From the cell containing the given text, extract its center point as [x, y] coordinate. 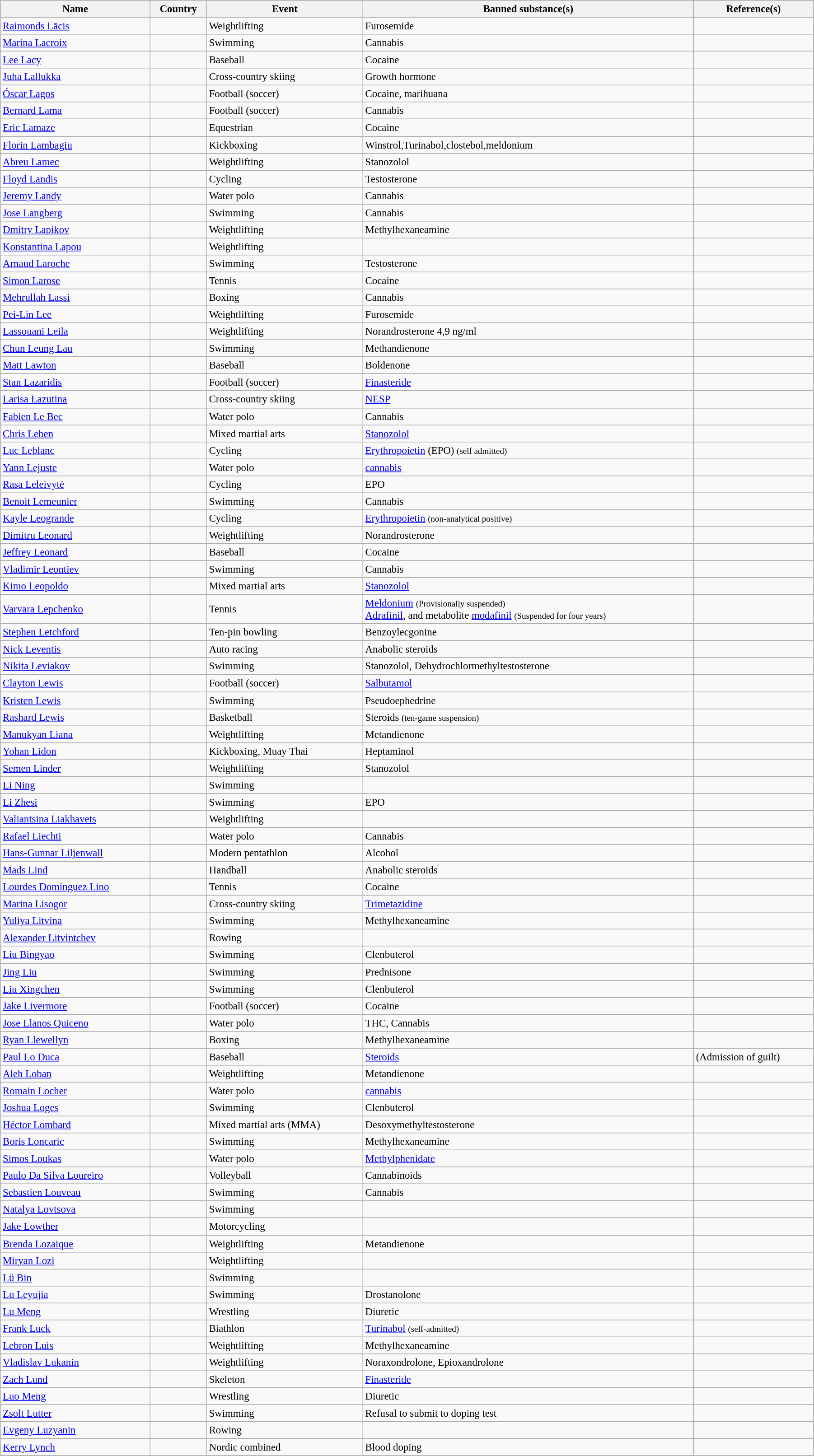
Ten-pin bowling [285, 632]
Refusal to submit to doping test [528, 1414]
Boldenone [528, 365]
Nick Leventis [75, 649]
Liu Xingchen [75, 989]
Motorcycling [285, 1227]
Li Ning [75, 785]
Volleyball [285, 1176]
Mehrullah Lassi [75, 298]
Vladimir Leontiev [75, 569]
Brenda Lozaique [75, 1244]
Skeleton [285, 1379]
Erythropoietin (EPO) (self admitted) [528, 450]
Lee Lacy [75, 60]
Chris Leben [75, 434]
Erythropoietin (non-analytical positive) [528, 518]
Juha Lallukka [75, 77]
Alcohol [528, 853]
Auto racing [285, 649]
Sebastien Louveau [75, 1193]
Trimetazidine [528, 904]
Winstrol,Turinabol,clostebol,meldonium [528, 145]
Handball [285, 870]
Kristen Lewis [75, 700]
Luc Leblanc [75, 450]
Reference(s) [753, 9]
Event [285, 9]
Stan Lazaridis [75, 383]
Chun Leung Lau [75, 349]
(Admission of guilt) [753, 1057]
Mads Lind [75, 870]
Hans-Gunnar Liljenwall [75, 853]
Steroids (ten-game suspension) [528, 717]
Norandrosterone 4,9 ng/ml [528, 331]
Turinabol (self-admitted) [528, 1329]
Raimonds Lācis [75, 26]
Kerry Lynch [75, 1447]
Basketball [285, 717]
Steroids [528, 1057]
Dimitru Leonard [75, 535]
Equestrian [285, 128]
Lu Meng [75, 1311]
Jeremy Landy [75, 196]
Lourdes Domínguez Lino [75, 887]
Varvara Lepchenko [75, 610]
Jose Llanos Quiceno [75, 1023]
Kickboxing [285, 145]
Fabien Le Bec [75, 416]
Luo Meng [75, 1396]
Desoxymethyltestosterone [528, 1125]
Yuliya Litvina [75, 921]
Rasa Leleivytė [75, 485]
Methandienone [528, 349]
Marina Lacroix [75, 43]
Evgeny Luzyanin [75, 1430]
Lassouani Leila [75, 331]
Valiantsina Liakhavets [75, 819]
Manukyan Liana [75, 734]
Alexander Litvintchev [75, 938]
Frank Luck [75, 1329]
Boris Loncaric [75, 1142]
Banned substance(s) [528, 9]
Paul Lo Duca [75, 1057]
Lebron Luis [75, 1345]
Rafael Liechti [75, 836]
Florin Lambagiu [75, 145]
Methylphenidate [528, 1159]
Eric Lamaze [75, 128]
Pei-Lin Lee [75, 315]
Semen Linder [75, 768]
Bernard Lama [75, 111]
Rashard Lewis [75, 717]
Zach Lund [75, 1379]
Vladislav Lukanin [75, 1363]
Name [75, 9]
Aleh Loban [75, 1074]
Drostanolone [528, 1294]
Romain Locher [75, 1091]
Nikita Leviakov [75, 666]
Paulo Da Silva Loureiro [75, 1176]
Kayle Leogrande [75, 518]
Yann Lejuste [75, 467]
Yohan Lidon [75, 751]
Biathlon [285, 1329]
Prednisone [528, 972]
Benoit Lemeunier [75, 501]
Arnaud Laroche [75, 264]
Nordic combined [285, 1447]
Kimo Leopoldo [75, 586]
Clayton Lewis [75, 683]
Meldonium (Provisionally suspended) Adrafinil, and metabolite modafinil (Suspended for four years) [528, 610]
Mixed martial arts (MMA) [285, 1125]
Blood doping [528, 1447]
Country [178, 9]
Lu Leyujia [75, 1294]
Matt Lawton [75, 365]
Modern pentathlon [285, 853]
Jeffrey Leonard [75, 552]
Joshua Loges [75, 1108]
Lü Bin [75, 1278]
Heptaminol [528, 751]
Kickboxing, Muay Thai [285, 751]
Li Zhesi [75, 802]
Norandrosterone [528, 535]
Ryan Llewellyn [75, 1040]
Larisa Lazutina [75, 400]
Miryan Lozi [75, 1260]
Benzoylecgonine [528, 632]
Zsolt Lutter [75, 1414]
Stanozolol, Dehydrochlormethyltestosterone [528, 666]
Noraxondrolone, Epioxandrolone [528, 1363]
Cannabinoids [528, 1176]
Simon Larose [75, 280]
Simos Loukas [75, 1159]
Cocaine, marihuana [528, 94]
Dmitry Lapikov [75, 230]
Óscar Lagos [75, 94]
Growth hormone [528, 77]
NESP [528, 400]
Stephen Letchford [75, 632]
Salbutamol [528, 683]
Jake Lowther [75, 1227]
Marina Lisogor [75, 904]
Héctor Lombard [75, 1125]
Floyd Landis [75, 179]
Natalya Lovtsova [75, 1210]
Pseudoephedrine [528, 700]
Abreu Lamec [75, 162]
Jake Livermore [75, 1006]
Jose Langberg [75, 213]
Jing Liu [75, 972]
Konstantina Lapou [75, 247]
Liu Bingyao [75, 955]
THC, Cannabis [528, 1023]
